Extract the [X, Y] coordinate from the center of the cell holding the provided text.  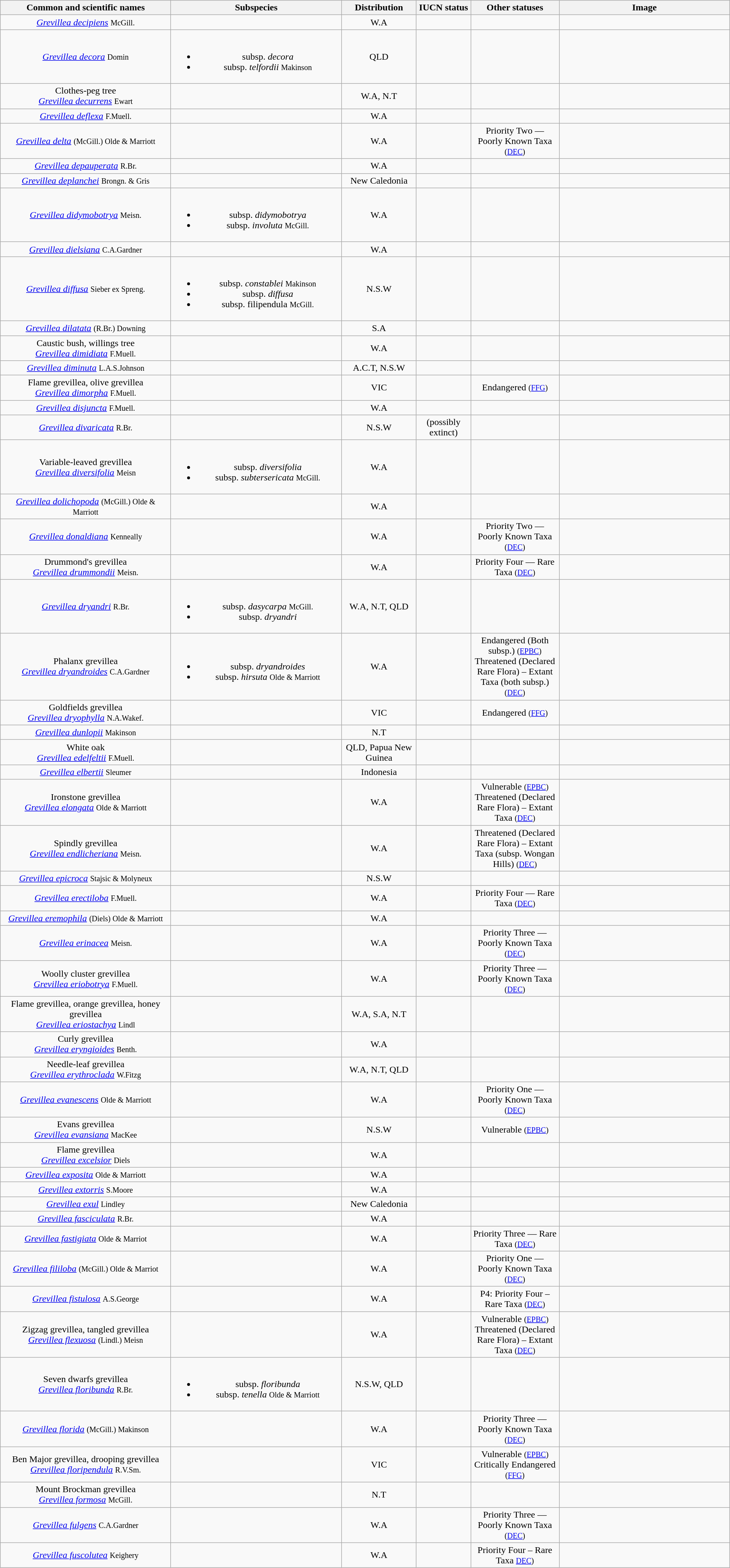
Grevillea dielsiana C.A.Gardner [85, 249]
Grevillea extorris S.Moore [85, 1189]
Seven dwarfs grevilleaGrevillea floribunda R.Br. [85, 1384]
Zigzag grevillea, tangled grevilleaGrevillea flexuosa (Lindl.) Meisn [85, 1334]
Indonesia [379, 772]
Grevillea donaldiana Kenneally [85, 537]
QLD, Papua New Guinea [379, 752]
Caustic bush, willings treeGrevillea dimidiata F.Muell. [85, 348]
Spindly grevilleaGrevillea endlicheriana Meisn. [85, 848]
Grevillea dryandri R.Br. [85, 606]
W.A, S.A, N.T [379, 1014]
Other statuses [515, 8]
subsp. diversifoliasubsp. subtersericata McGill. [256, 467]
Subspecies [256, 8]
Grevillea didymobotrya Meisn. [85, 215]
P4: Priority Four – Rare Taxa (DEC) [515, 1299]
Evans grevilleaGrevillea evansiana MacKee [85, 1130]
Grevillea diminuta L.A.S.Johnson [85, 368]
Grevillea exposita Olde & Marriott [85, 1175]
Woolly cluster grevilleaGrevillea eriobotrya F.Muell. [85, 979]
Grevillea decipiens McGill. [85, 22]
subsp. dryandroidessubsp. hirsuta Olde & Marriott [256, 667]
Grevillea diffusa Sieber ex Spreng. [85, 289]
Grevillea erinacea Meisn. [85, 943]
subsp. decorasubsp. telfordii Makinson [256, 57]
Phalanx grevilleaGrevillea dryandroides C.A.Gardner [85, 667]
Flame grevilleaGrevillea excelsior Diels [85, 1155]
Grevillea dolichopoda (McGill.) Olde & Marriott [85, 507]
Priority Three — Rare Taxa (DEC) [515, 1238]
Distribution [379, 8]
W.A, N.T [379, 96]
subsp. dasycarpa McGill.subsp. dryandri [256, 606]
Grevillea fasciculata R.Br. [85, 1218]
N.S.W, QLD [379, 1384]
Grevillea divaricata R.Br. [85, 427]
subsp. floribundasubsp. tenella Olde & Marriott [256, 1384]
Mount Brockman grevilleaGrevillea formosa McGill. [85, 1494]
Grevillea fistulosa A.S.George [85, 1299]
Common and scientific names [85, 8]
White oakGrevillea edelfeltii F.Muell. [85, 752]
Grevillea evanescens Olde & Marriott [85, 1099]
Grevillea dunlopii Makinson [85, 732]
Priority Four – Rare Taxa DEC) [515, 1555]
subsp. constablei Makinsonsubsp. diffusasubsp. filipendula McGill. [256, 289]
Grevillea fastigiata Olde & Marriot [85, 1238]
(possibly extinct) [444, 427]
Threatened (Declared Rare Flora) – Extant Taxa (subsp. Wongan Hills) (DEC) [515, 848]
Curly grevilleaGrevillea eryngioides Benth. [85, 1044]
Flame grevillea, orange grevillea, honey grevilleaGrevillea eriostachya Lindl [85, 1014]
Grevillea dilatata (R.Br.) Downing [85, 328]
subsp. didymobotryasubsp. involuta McGill. [256, 215]
Ironstone grevilleaGrevillea elongata Olde & Marriott [85, 802]
IUCN status [444, 8]
Clothes-peg treeGrevillea decurrens Ewart [85, 96]
Grevillea exul Lindley [85, 1204]
Variable-leaved grevilleaGrevillea diversifolia Meisn [85, 467]
Goldfields grevilleaGrevillea dryophylla N.A.Wakef. [85, 712]
Grevillea eremophila (Diels) Olde & Marriott [85, 918]
Ben Major grevillea, drooping grevilleaGrevillea floripendula R.V.Sm. [85, 1464]
Grevillea deflexa F.Muell. [85, 116]
Grevillea fililoba (McGill.) Olde & Marriot [85, 1269]
A.C.T, N.S.W [379, 368]
S.A [379, 328]
Grevillea elbertii Sleumer [85, 772]
Grevillea disjuncta F.Muell. [85, 408]
Endangered (Both subsp.) (EPBC)Threatened (Declared Rare Flora) – Extant Taxa (both subsp.) (DEC) [515, 667]
Vulnerable (EPBC)Critically Endangered (FFG) [515, 1464]
Image [645, 8]
QLD [379, 57]
Grevillea erectiloba F.Muell. [85, 899]
Grevillea fulgens C.A.Gardner [85, 1525]
Grevillea florida (McGill.) Makinson [85, 1429]
Grevillea deplanchei Brongn. & Gris [85, 181]
Grevillea delta (McGill.) Olde & Marriott [85, 141]
Grevillea decora Domin [85, 57]
Grevillea epicroca Stajsic & Molyneux [85, 879]
Flame grevillea, olive grevilleaGrevillea dimorpha F.Muell. [85, 388]
Grevillea depauperata R.Br. [85, 166]
Vulnerable (EPBC) [515, 1130]
Needle-leaf grevilleaGrevillea erythroclada W.Fitzg [85, 1069]
Drummond's grevilleaGrevillea drummondii Meisn. [85, 567]
Grevillea fuscolutea Keighery [85, 1555]
